Search for the cell housing the specified text and yield its (x, y) center coordinate. 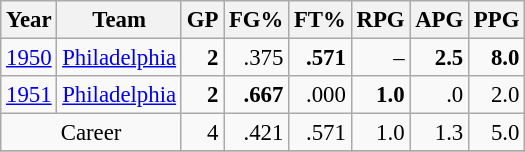
5.0 (497, 133)
PPG (497, 20)
FG% (256, 20)
4 (202, 133)
1951 (29, 95)
RPG (380, 20)
Team (119, 20)
2.0 (497, 95)
FT% (320, 20)
Career (92, 133)
8.0 (497, 58)
.667 (256, 95)
2.5 (440, 58)
1950 (29, 58)
.375 (256, 58)
– (380, 58)
APG (440, 20)
GP (202, 20)
Year (29, 20)
1.3 (440, 133)
.0 (440, 95)
.421 (256, 133)
.000 (320, 95)
